Return the [X, Y] coordinate for the center point of the cell that contains the specified text.  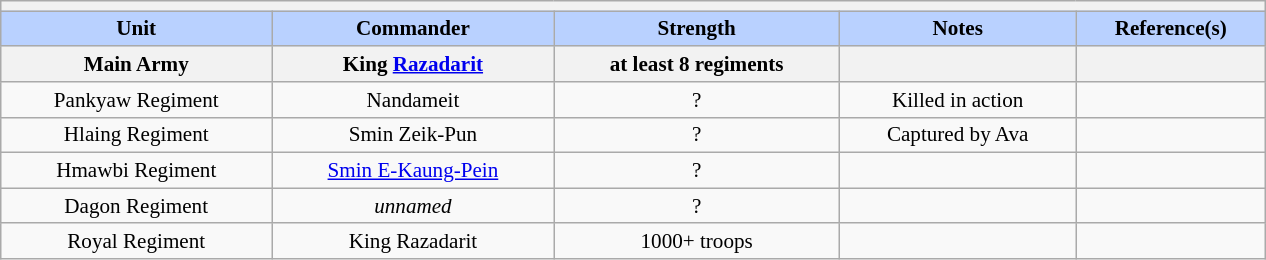
Commander [412, 28]
Notes [958, 28]
Smin E-Kaung-Pein [412, 170]
Unit [136, 28]
at least 8 regiments [697, 64]
Pankyaw Regiment [136, 100]
Captured by Ava [958, 134]
Royal Regiment [136, 240]
1000+ troops [697, 240]
Reference(s) [1171, 28]
unnamed [412, 206]
Nandameit [412, 100]
Smin Zeik-Pun [412, 134]
Hlaing Regiment [136, 134]
Killed in action [958, 100]
Hmawbi Regiment [136, 170]
Strength [697, 28]
Dagon Regiment [136, 206]
Main Army [136, 64]
